Return [X, Y] of the center of cell containing provided text 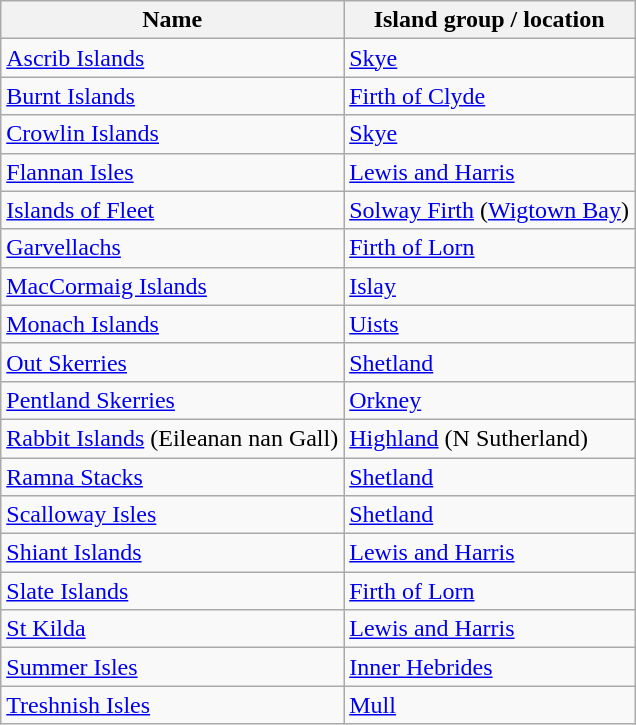
Treshnish Isles [172, 705]
Ramna Stacks [172, 477]
Firth of Clyde [490, 96]
Flannan Isles [172, 172]
Highland (N Sutherland) [490, 438]
Slate Islands [172, 591]
Island group / location [490, 20]
Crowlin Islands [172, 134]
MacCormaig Islands [172, 286]
Mull [490, 705]
Solway Firth (Wigtown Bay) [490, 210]
Summer Isles [172, 667]
Out Skerries [172, 362]
Ascrib Islands [172, 58]
Burnt Islands [172, 96]
Orkney [490, 400]
Shiant Islands [172, 553]
Name [172, 20]
Rabbit Islands (Eileanan nan Gall) [172, 438]
St Kilda [172, 629]
Uists [490, 324]
Garvellachs [172, 248]
Islay [490, 286]
Monach Islands [172, 324]
Islands of Fleet [172, 210]
Pentland Skerries [172, 400]
Inner Hebrides [490, 667]
Scalloway Isles [172, 515]
